Provide the (x, y) coordinate of the cell's center where the given text is located.  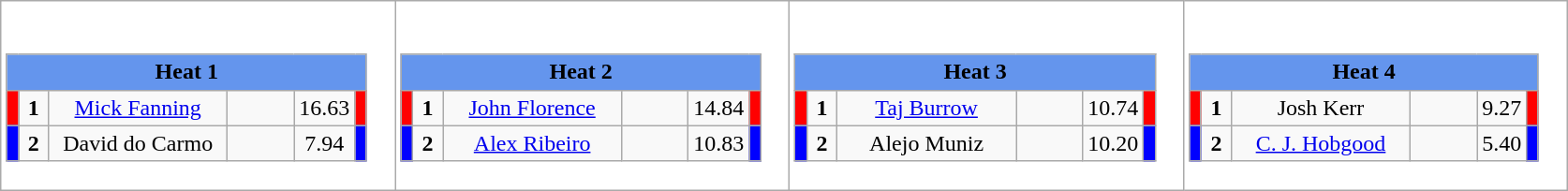
Alex Ribeiro (532, 143)
Josh Kerr (1321, 108)
Heat 1 1 Mick Fanning 16.63 2 David do Carmo 7.94 (199, 95)
Alejo Muniz (927, 143)
David do Carmo (139, 143)
9.27 (1502, 108)
10.83 (719, 143)
10.74 (1113, 108)
16.63 (324, 108)
Heat 2 1 John Florence 14.84 2 Alex Ribeiro 10.83 (592, 95)
14.84 (719, 108)
Taj Burrow (927, 108)
C. J. Hobgood (1321, 143)
Mick Fanning (139, 108)
10.20 (1113, 143)
Heat 3 (975, 72)
Heat 2 (581, 72)
7.94 (324, 143)
Heat 1 (186, 72)
Heat 3 1 Taj Burrow 10.74 2 Alejo Muniz 10.20 (987, 95)
John Florence (532, 108)
5.40 (1502, 143)
Heat 4 1 Josh Kerr 9.27 2 C. J. Hobgood 5.40 (1375, 95)
Heat 4 (1364, 72)
